Locate the cell with the specified text and output its (X, Y) center coordinate. 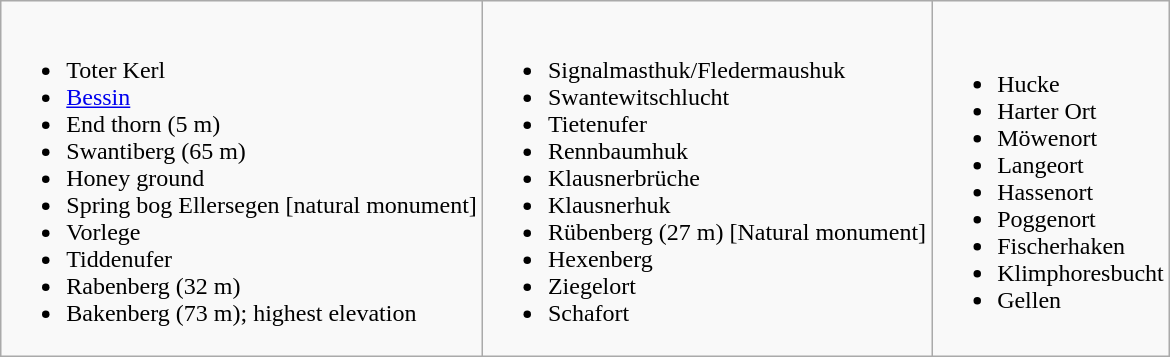
HuckeHarter OrtMöwenortLangeortHassenortPoggenortFischerhakenKlimphoresbuchtGellen (1051, 179)
